Find where the given text appears and provide that cell's center as [x, y] coordinate. 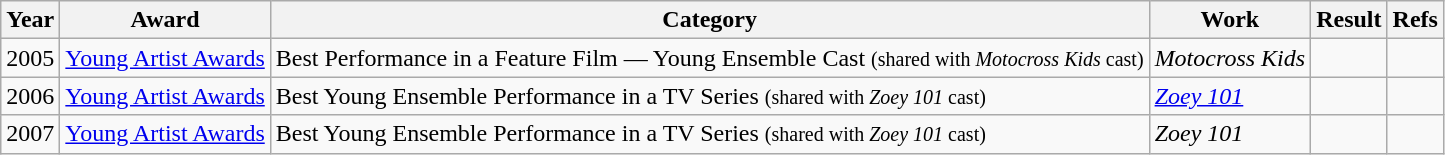
Refs [1415, 20]
2005 [30, 58]
Year [30, 20]
Category [710, 20]
Result [1349, 20]
Work [1230, 20]
2007 [30, 134]
2006 [30, 96]
Award [165, 20]
Best Performance in a Feature Film — Young Ensemble Cast (shared with Motocross Kids cast) [710, 58]
Motocross Kids [1230, 58]
